Detect which cell encompasses the target text, then output its (X, Y) center coordinate. 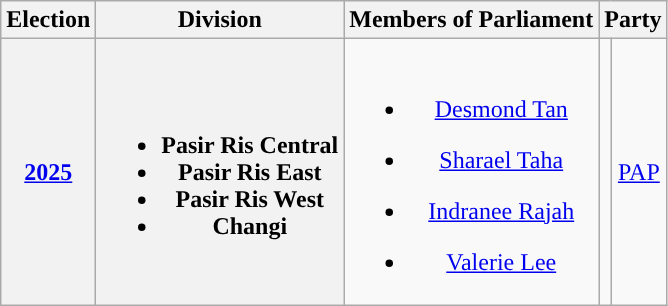
Party (633, 20)
Election (48, 20)
2025 (48, 172)
Division (220, 20)
Members of Parliament (472, 20)
Pasir Ris CentralPasir Ris EastPasir Ris WestChangi (220, 172)
PAP (640, 172)
Desmond TanSharael TahaIndranee RajahValerie Lee (472, 172)
